Extract the (x, y) coordinate from the center of the cell holding the provided text.  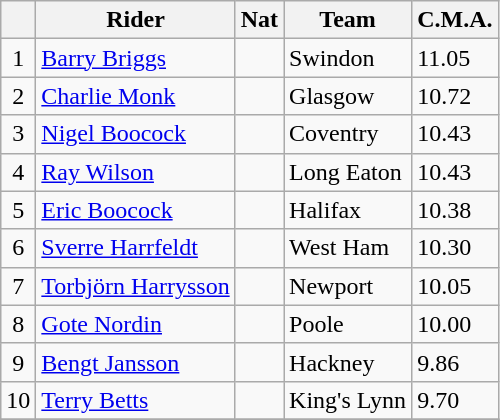
8 (18, 324)
Hackney (348, 362)
Torbjörn Harrysson (136, 286)
Nat (259, 20)
9.86 (455, 362)
9 (18, 362)
10.38 (455, 210)
10.05 (455, 286)
Swindon (348, 58)
Team (348, 20)
C.M.A. (455, 20)
Terry Betts (136, 400)
Coventry (348, 134)
4 (18, 172)
Poole (348, 324)
Bengt Jansson (136, 362)
King's Lynn (348, 400)
Long Eaton (348, 172)
Rider (136, 20)
Sverre Harrfeldt (136, 248)
11.05 (455, 58)
7 (18, 286)
Nigel Boocock (136, 134)
3 (18, 134)
Charlie Monk (136, 96)
Barry Briggs (136, 58)
10.72 (455, 96)
Newport (348, 286)
2 (18, 96)
Glasgow (348, 96)
5 (18, 210)
1 (18, 58)
10 (18, 400)
West Ham (348, 248)
10.30 (455, 248)
6 (18, 248)
9.70 (455, 400)
Halifax (348, 210)
Gote Nordin (136, 324)
Eric Boocock (136, 210)
Ray Wilson (136, 172)
10.00 (455, 324)
